Output the [x, y] coordinate of the center of the cell containing the given text.  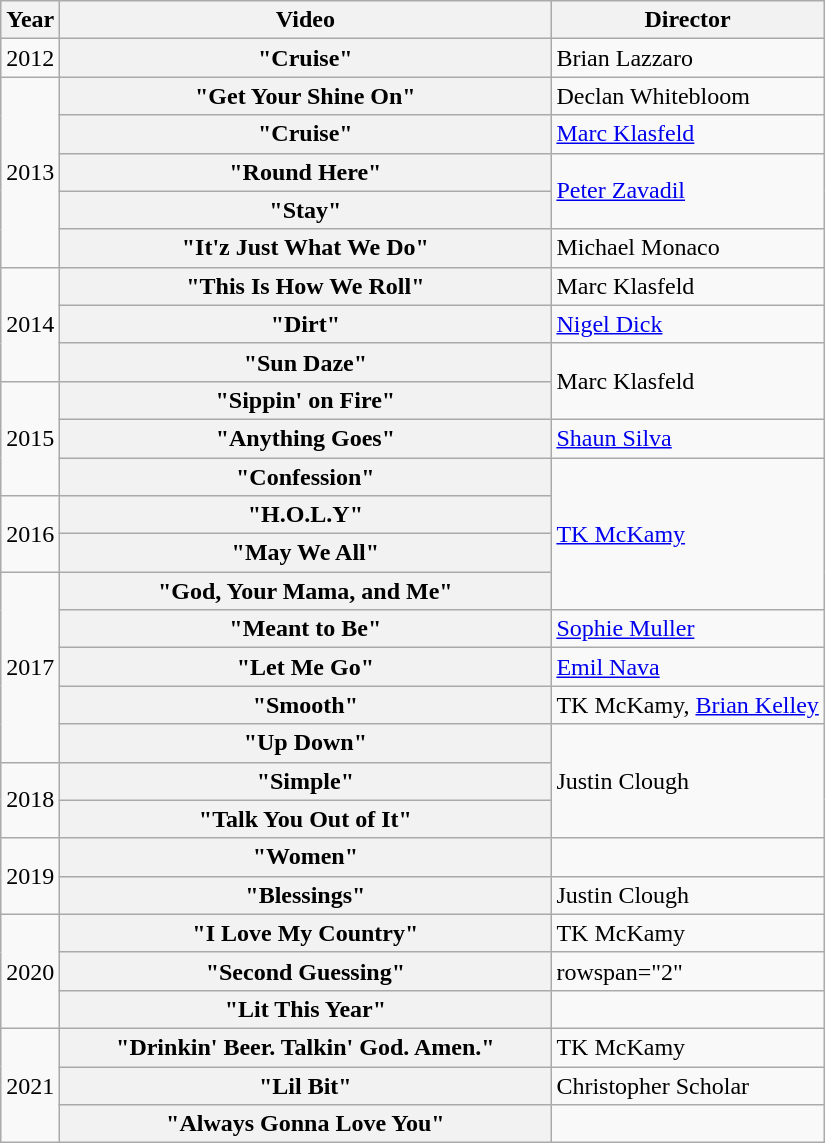
"Always Gonna Love You" [306, 1124]
Shaun Silva [688, 438]
"Lit This Year" [306, 1009]
"Round Here" [306, 172]
"Women" [306, 857]
"Smooth" [306, 705]
2020 [30, 971]
"Stay" [306, 210]
2016 [30, 534]
"Anything Goes" [306, 438]
Year [30, 20]
Nigel Dick [688, 324]
"This Is How We Roll" [306, 286]
Declan Whitebloom [688, 96]
Director [688, 20]
"Let Me Go" [306, 667]
"God, Your Mama, and Me" [306, 591]
"Sun Daze" [306, 362]
"Meant to Be" [306, 629]
Sophie Muller [688, 629]
2019 [30, 876]
Video [306, 20]
2015 [30, 438]
2013 [30, 172]
"Talk You Out of It" [306, 819]
"Sippin' on Fire" [306, 400]
"Get Your Shine On" [306, 96]
Michael Monaco [688, 248]
Peter Zavadil [688, 191]
"I Love My Country" [306, 933]
"Simple" [306, 781]
"It'z Just What We Do" [306, 248]
"Lil Bit" [306, 1085]
"Second Guessing" [306, 971]
"Confession" [306, 477]
"H.O.L.Y" [306, 515]
TK McKamy, Brian Kelley [688, 705]
"Up Down" [306, 743]
Christopher Scholar [688, 1085]
2014 [30, 324]
"May We All" [306, 553]
2012 [30, 58]
2018 [30, 800]
Emil Nava [688, 667]
2021 [30, 1085]
2017 [30, 667]
Brian Lazzaro [688, 58]
"Blessings" [306, 895]
"Drinkin' Beer. Talkin' God. Amen." [306, 1047]
rowspan="2" [688, 971]
"Dirt" [306, 324]
